For the text-containing cell, return its midpoint in [X, Y] coordinate format. 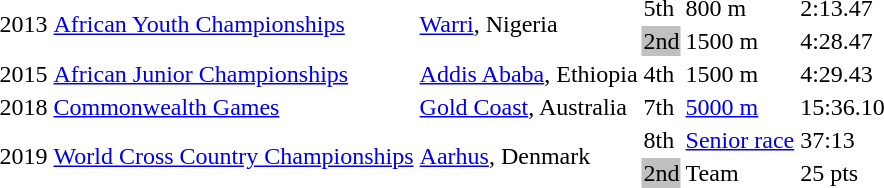
Senior race [740, 140]
Aarhus, Denmark [528, 156]
Gold Coast, Australia [528, 107]
World Cross Country Championships [234, 156]
Team [740, 173]
4th [662, 74]
Addis Ababa, Ethiopia [528, 74]
8th [662, 140]
5000 m [740, 107]
7th [662, 107]
African Junior Championships [234, 74]
Commonwealth Games [234, 107]
